Return the [X, Y] coordinate for the center point of the cell that contains the specified text.  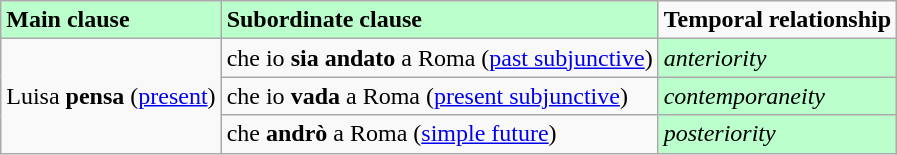
posteriority [777, 134]
anteriority [777, 58]
contemporaneity [777, 96]
Subordinate clause [440, 20]
che io vada a Roma (present subjunctive) [440, 96]
Luisa pensa (present) [111, 96]
Main clause [111, 20]
Temporal relationship [777, 20]
che io sia andato a Roma (past subjunctive) [440, 58]
che andrò a Roma (simple future) [440, 134]
